Pinpoint the cell where the given text exists, returning its (x, y) midpoint coordinate. 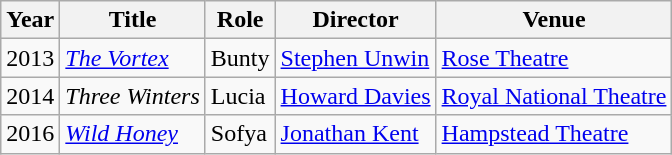
Stephen Unwin (356, 58)
Bunty (240, 58)
Role (240, 20)
Sofya (240, 134)
Year (30, 20)
The Vortex (133, 58)
2016 (30, 134)
Rose Theatre (554, 58)
Three Winters (133, 96)
2013 (30, 58)
Royal National Theatre (554, 96)
Lucia (240, 96)
Jonathan Kent (356, 134)
Director (356, 20)
Hampstead Theatre (554, 134)
Howard Davies (356, 96)
Venue (554, 20)
Wild Honey (133, 134)
Title (133, 20)
2014 (30, 96)
